Return [X, Y] of the center of cell containing provided text 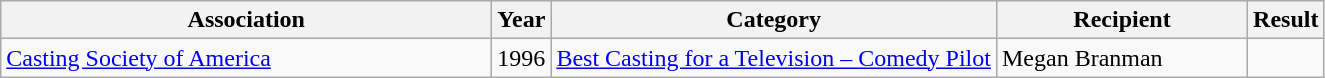
Best Casting for a Television – Comedy Pilot [774, 58]
Result [1286, 20]
Megan Branman [1122, 58]
Association [246, 20]
1996 [522, 58]
Year [522, 20]
Recipient [1122, 20]
Casting Society of America [246, 58]
Category [774, 20]
